Provide the (x, y) coordinate of the cell's center where the given text is located.  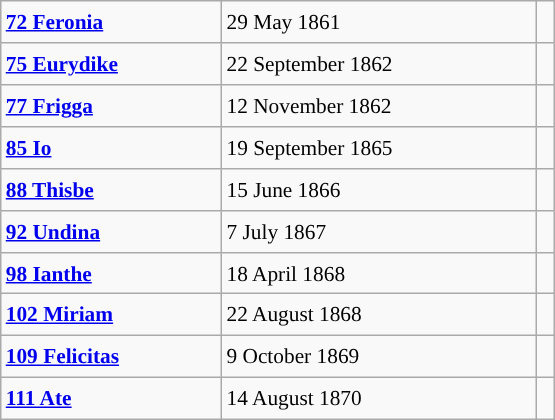
111 Ate (112, 399)
98 Ianthe (112, 273)
19 September 1865 (378, 148)
22 August 1868 (378, 315)
92 Undina (112, 231)
75 Eurydike (112, 64)
102 Miriam (112, 315)
9 October 1869 (378, 357)
72 Feronia (112, 22)
22 September 1862 (378, 64)
14 August 1870 (378, 399)
109 Felicitas (112, 357)
88 Thisbe (112, 189)
12 November 1862 (378, 106)
29 May 1861 (378, 22)
7 July 1867 (378, 231)
15 June 1866 (378, 189)
85 Io (112, 148)
18 April 1868 (378, 273)
77 Frigga (112, 106)
